Scan for the cell matching the given text and deliver its (x, y) coordinate at center. 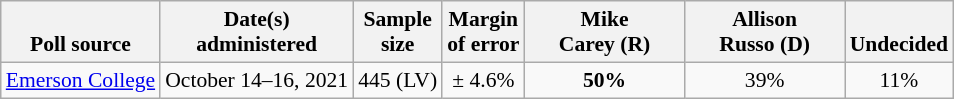
39% (765, 80)
Emerson College (80, 80)
11% (899, 80)
Undecided (899, 32)
445 (LV) (398, 80)
October 14–16, 2021 (256, 80)
Marginof error (483, 32)
Date(s)administered (256, 32)
Poll source (80, 32)
± 4.6% (483, 80)
AllisonRusso (D) (765, 32)
Samplesize (398, 32)
MikeCarey (R) (604, 32)
50% (604, 80)
